Provide the [X, Y] coordinate of the cell's center where the given text is located.  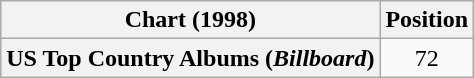
Position [427, 20]
72 [427, 58]
Chart (1998) [190, 20]
US Top Country Albums (Billboard) [190, 58]
